Pinpoint the cell where the given text exists, returning its (X, Y) midpoint coordinate. 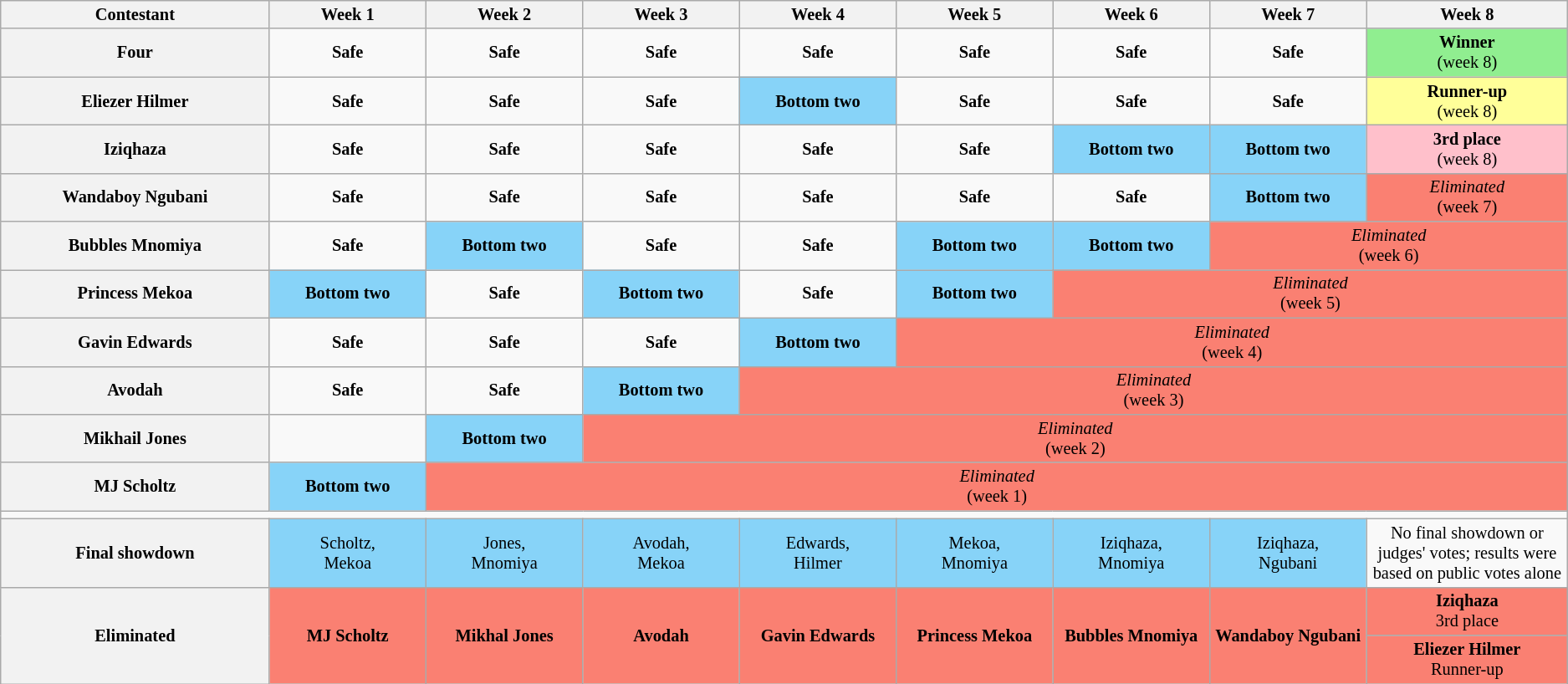
Final showdown (135, 553)
Week 5 (975, 14)
3rd place(week 8) (1467, 149)
Week 7 (1288, 14)
Iziqhaza (135, 149)
Avodah,Mekoa (661, 553)
Eliezer HilmerRunner-up (1467, 660)
Iziqhaza3rd place (1467, 611)
Mikhail Jones (135, 438)
Week 1 (348, 14)
Week 2 (503, 14)
Jones,Mnomiya (503, 553)
Edwards,Hilmer (818, 553)
Week 3 (661, 14)
Eliminated(week 2) (1075, 438)
Scholtz,Mekoa (348, 553)
Eliminated(week 6) (1388, 246)
No final showdown or judges' votes; results were based on public votes alone (1467, 553)
Mikhal Jones (503, 636)
Week 6 (1131, 14)
Eliminated(week 1) (997, 487)
Week 8 (1467, 14)
Eliminated(week 7) (1467, 197)
Eliminated (135, 636)
Eliminated(week 3) (1154, 390)
Eliezer Hilmer (135, 101)
Week 4 (818, 14)
Winner(week 8) (1467, 53)
Mekoa,Mnomiya (975, 553)
Eliminated(week 4) (1233, 342)
Iziqhaza,Mnomiya (1131, 553)
Four (135, 53)
Eliminated(week 5) (1310, 294)
Runner-up(week 8) (1467, 101)
Iziqhaza,Ngubani (1288, 553)
Contestant (135, 14)
